From the cell containing the given text, extract its center point as [x, y] coordinate. 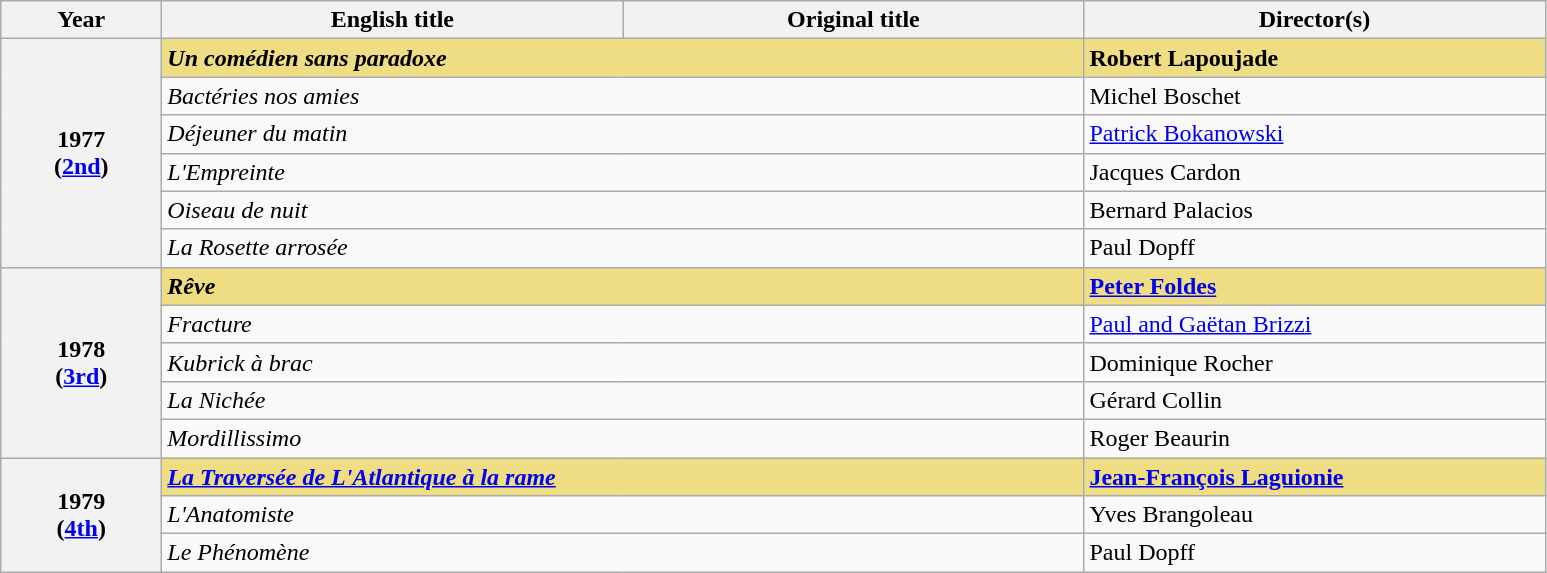
Déjeuner du matin [623, 134]
La Rosette arrosée [623, 248]
Mordillissimo [623, 438]
1977(2nd) [82, 153]
Original title [854, 20]
Gérard Collin [1314, 400]
Le Phénomène [623, 553]
Bernard Palacios [1314, 210]
Jean-François Laguionie [1314, 477]
Robert Lapoujade [1314, 58]
L'Empreinte [623, 172]
Bactéries nos amies [623, 96]
1978(3rd) [82, 362]
Fracture [623, 324]
Director(s) [1314, 20]
Kubrick à brac [623, 362]
Jacques Cardon [1314, 172]
Paul and Gaëtan Brizzi [1314, 324]
Year [82, 20]
La Traversée de L'Atlantique à la rame [623, 477]
Un comédien sans paradoxe [623, 58]
L'Anatomiste [623, 515]
Oiseau de nuit [623, 210]
English title [392, 20]
Michel Boschet [1314, 96]
1979(4th) [82, 515]
Dominique Rocher [1314, 362]
Peter Foldes [1314, 286]
Yves Brangoleau [1314, 515]
Rêve [623, 286]
Patrick Bokanowski [1314, 134]
Roger Beaurin [1314, 438]
La Nichée [623, 400]
